Search for the cell housing the specified text and yield its (x, y) center coordinate. 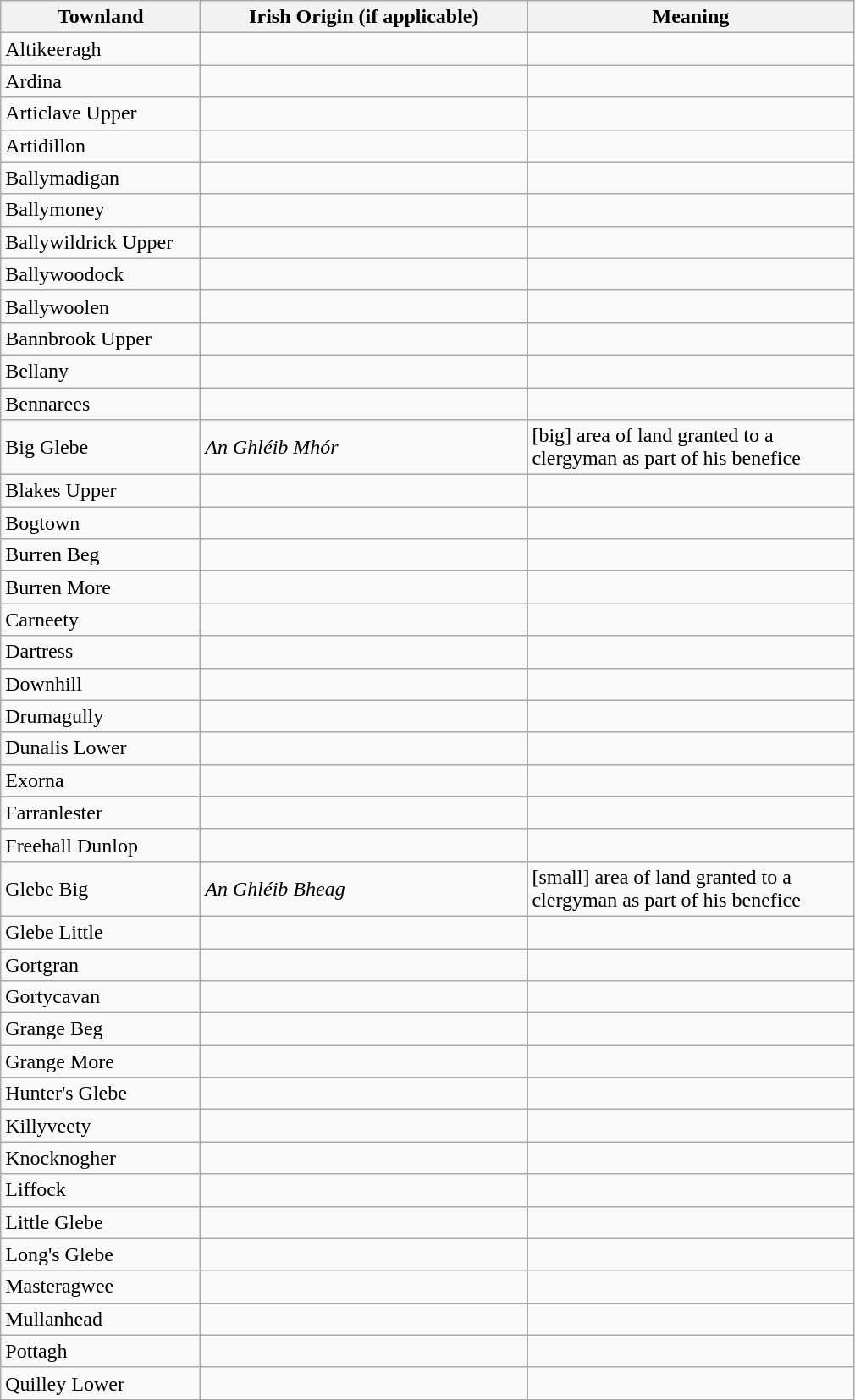
Altikeeragh (101, 49)
An Ghléib Bheag (364, 889)
Drumagully (101, 716)
Dartress (101, 652)
Gortycavan (101, 997)
Freehall Dunlop (101, 845)
Bogtown (101, 523)
Grange More (101, 1061)
Liffock (101, 1190)
Blakes Upper (101, 491)
Grange Beg (101, 1029)
Ballywoodock (101, 274)
Artidillon (101, 146)
Bennarees (101, 404)
Masteragwee (101, 1287)
Hunter's Glebe (101, 1094)
Killyveety (101, 1126)
Exorna (101, 780)
Big Glebe (101, 447)
Mullanhead (101, 1319)
An Ghléib Mhór (364, 447)
Meaning (691, 17)
Little Glebe (101, 1222)
Long's Glebe (101, 1254)
Dunalis Lower (101, 748)
Bellany (101, 371)
Quilley Lower (101, 1383)
Gortgran (101, 964)
Ballywildrick Upper (101, 242)
Farranlester (101, 813)
Carneety (101, 620)
[big] area of land granted to a clergyman as part of his benefice (691, 447)
Irish Origin (if applicable) (364, 17)
Pottagh (101, 1351)
[small] area of land granted to a clergyman as part of his benefice (691, 889)
Knocknogher (101, 1158)
Glebe Little (101, 932)
Ardina (101, 81)
Downhill (101, 684)
Articlave Upper (101, 113)
Ballymoney (101, 210)
Bannbrook Upper (101, 339)
Ballywoolen (101, 306)
Glebe Big (101, 889)
Burren Beg (101, 555)
Ballymadigan (101, 178)
Burren More (101, 587)
Townland (101, 17)
